Return [X, Y] of the center of cell containing provided text 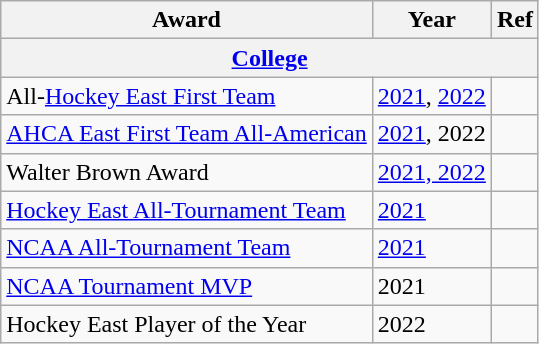
Walter Brown Award [187, 172]
Hockey East Player of the Year [187, 324]
All-Hockey East First Team [187, 96]
Award [187, 20]
AHCA East First Team All-American [187, 134]
NCAA Tournament MVP [187, 286]
NCAA All-Tournament Team [187, 248]
Hockey East All-Tournament Team [187, 210]
Ref [514, 20]
Year [432, 20]
2022 [432, 324]
College [270, 58]
